Search for the cell housing the specified text and yield its [x, y] center coordinate. 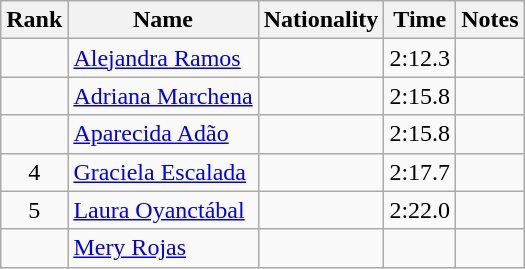
Notes [490, 20]
Adriana Marchena [163, 96]
Nationality [321, 20]
Time [420, 20]
Aparecida Adão [163, 134]
Mery Rojas [163, 248]
2:22.0 [420, 210]
4 [34, 172]
5 [34, 210]
Rank [34, 20]
2:17.7 [420, 172]
Graciela Escalada [163, 172]
Alejandra Ramos [163, 58]
Name [163, 20]
Laura Oyanctábal [163, 210]
2:12.3 [420, 58]
